Provide the [X, Y] coordinate of the cell's center where the given text is located.  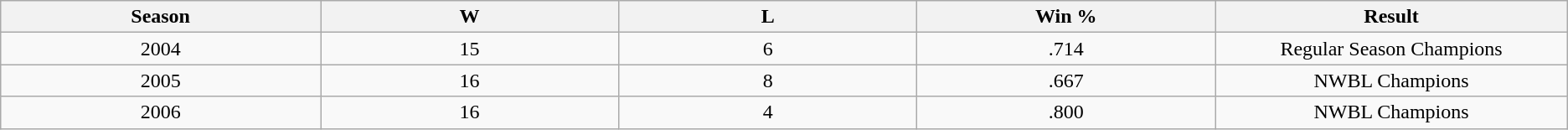
2005 [161, 81]
L [768, 17]
2004 [161, 49]
.667 [1066, 81]
6 [768, 49]
2006 [161, 112]
Regular Season Champions [1391, 49]
Season [161, 17]
.800 [1066, 112]
4 [768, 112]
W [469, 17]
Result [1391, 17]
15 [469, 49]
8 [768, 81]
Win % [1066, 17]
.714 [1066, 49]
